Detect which cell encompasses the target text, then output its (x, y) center coordinate. 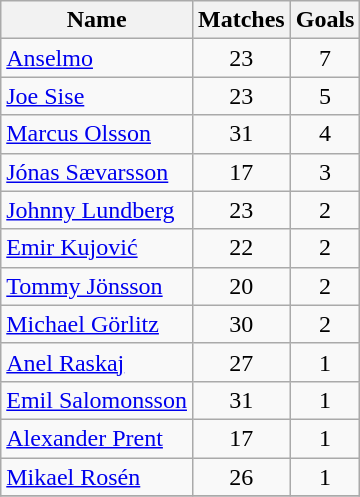
Emil Salomonsson (97, 400)
Tommy Jönsson (97, 286)
Michael Görlitz (97, 324)
Jónas Sævarsson (97, 172)
Marcus Olsson (97, 134)
27 (241, 362)
7 (325, 58)
Anel Raskaj (97, 362)
26 (241, 477)
Johnny Lundberg (97, 210)
Emir Kujović (97, 248)
Joe Sise (97, 96)
4 (325, 134)
22 (241, 248)
20 (241, 286)
Mikael Rosén (97, 477)
Matches (241, 20)
Name (97, 20)
Goals (325, 20)
5 (325, 96)
3 (325, 172)
30 (241, 324)
Alexander Prent (97, 438)
Anselmo (97, 58)
